Search for the cell housing the specified text and yield its [X, Y] center coordinate. 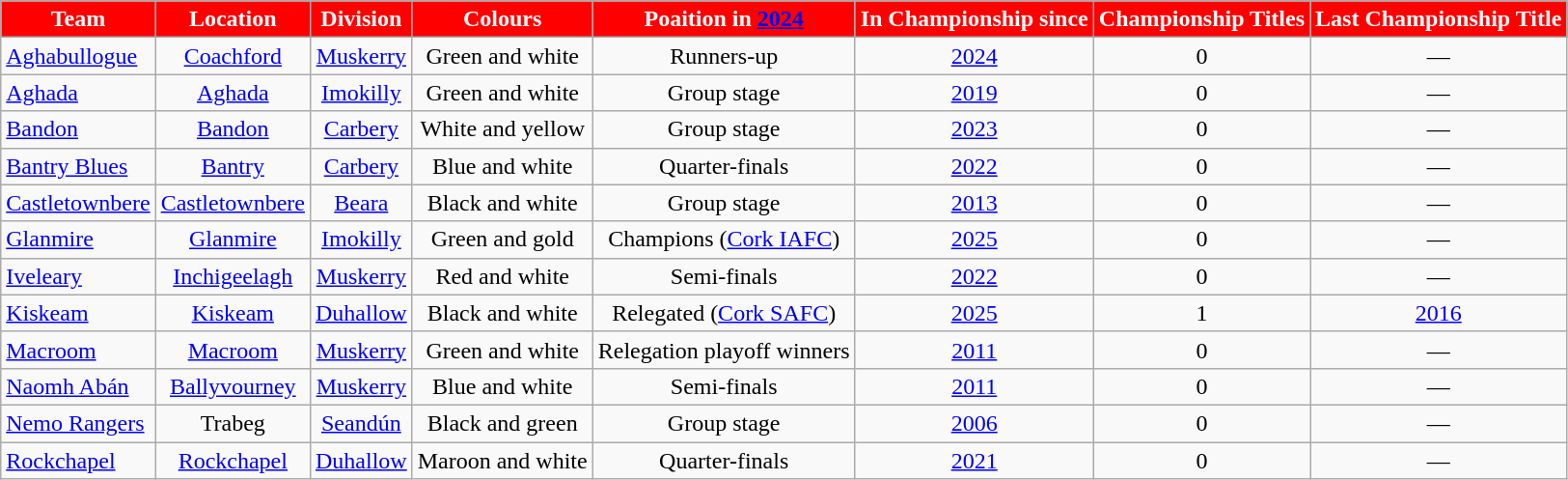
2021 [975, 461]
Seandún [361, 423]
Last Championship Title [1439, 19]
Green and gold [502, 240]
Inchigeelagh [233, 276]
Relegation playoff winners [724, 350]
Naomh Abán [78, 386]
Maroon and white [502, 461]
Team [78, 19]
2019 [975, 93]
Poaition in 2024 [724, 19]
Trabeg [233, 423]
In Championship since [975, 19]
Bantry [233, 166]
Runners-up [724, 56]
2006 [975, 423]
2013 [975, 203]
Aghabullogue [78, 56]
Location [233, 19]
Coachford [233, 56]
Nemo Rangers [78, 423]
Relegated (Cork SAFC) [724, 313]
Bantry Blues [78, 166]
Red and white [502, 276]
Beara [361, 203]
2024 [975, 56]
Ballyvourney [233, 386]
Black and green [502, 423]
1 [1201, 313]
Division [361, 19]
White and yellow [502, 129]
2023 [975, 129]
Champions (Cork IAFC) [724, 240]
2016 [1439, 313]
Iveleary [78, 276]
Colours [502, 19]
Championship Titles [1201, 19]
